Determine the (X, Y) coordinate at the center of the cell enclosing the given text.  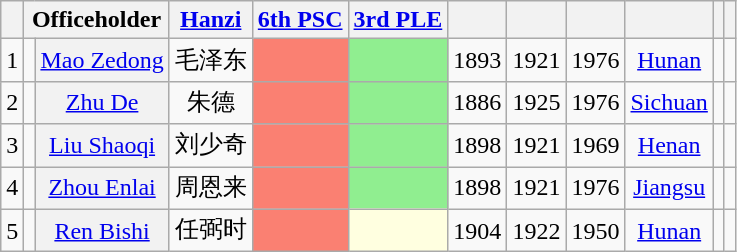
1950 (596, 230)
Henan (669, 146)
5 (12, 230)
1904 (478, 230)
1 (12, 60)
3rd PLE (398, 20)
Zhou Enlai (102, 188)
刘少奇 (210, 146)
Mao Zedong (102, 60)
朱德 (210, 102)
Officeholder (96, 20)
Jiangsu (669, 188)
6th PSC (300, 20)
1969 (596, 146)
3 (12, 146)
Liu Shaoqi (102, 146)
Ren Bishi (102, 230)
毛泽东 (210, 60)
任弼时 (210, 230)
Zhu De (102, 102)
周恩来 (210, 188)
1893 (478, 60)
Sichuan (669, 102)
1922 (536, 230)
2 (12, 102)
Hanzi (210, 20)
1925 (536, 102)
1886 (478, 102)
4 (12, 188)
